Find where the given text appears and provide that cell's center as [X, Y] coordinate. 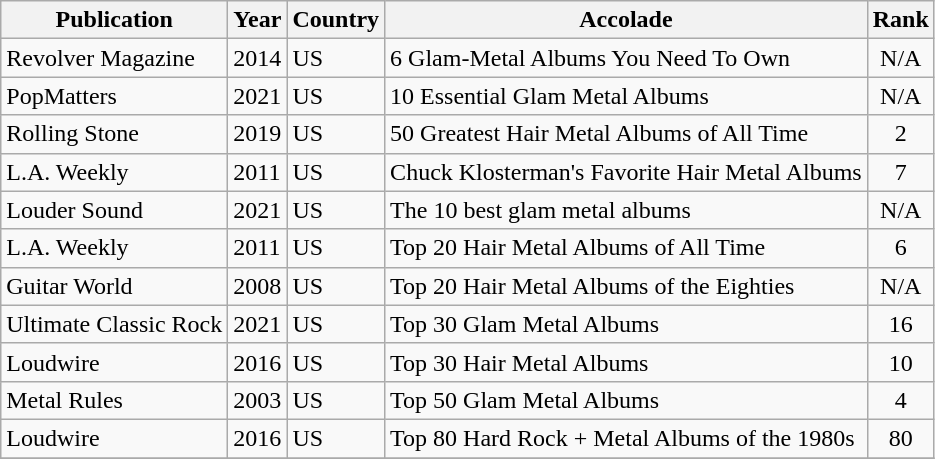
2008 [258, 286]
Revolver Magazine [114, 58]
2019 [258, 134]
Country [336, 20]
Year [258, 20]
Accolade [626, 20]
Publication [114, 20]
2 [900, 134]
The 10 best glam metal albums [626, 210]
2003 [258, 400]
Top 50 Glam Metal Albums [626, 400]
2014 [258, 58]
Top 20 Hair Metal Albums of the Eighties [626, 286]
Louder Sound [114, 210]
Top 80 Hard Rock + Metal Albums of the 1980s [626, 438]
Guitar World [114, 286]
Top 30 Hair Metal Albums [626, 362]
Rolling Stone [114, 134]
10 [900, 362]
Rank [900, 20]
16 [900, 324]
Chuck Klosterman's Favorite Hair Metal Albums [626, 172]
Top 20 Hair Metal Albums of All Time [626, 248]
6 Glam-Metal Albums You Need To Own [626, 58]
50 Greatest Hair Metal Albums of All Time [626, 134]
4 [900, 400]
10 Essential Glam Metal Albums [626, 96]
Ultimate Classic Rock [114, 324]
6 [900, 248]
PopMatters [114, 96]
80 [900, 438]
7 [900, 172]
Top 30 Glam Metal Albums [626, 324]
Metal Rules [114, 400]
